Capture the cell that displays the provided text and extract its [x, y] central coordinate. 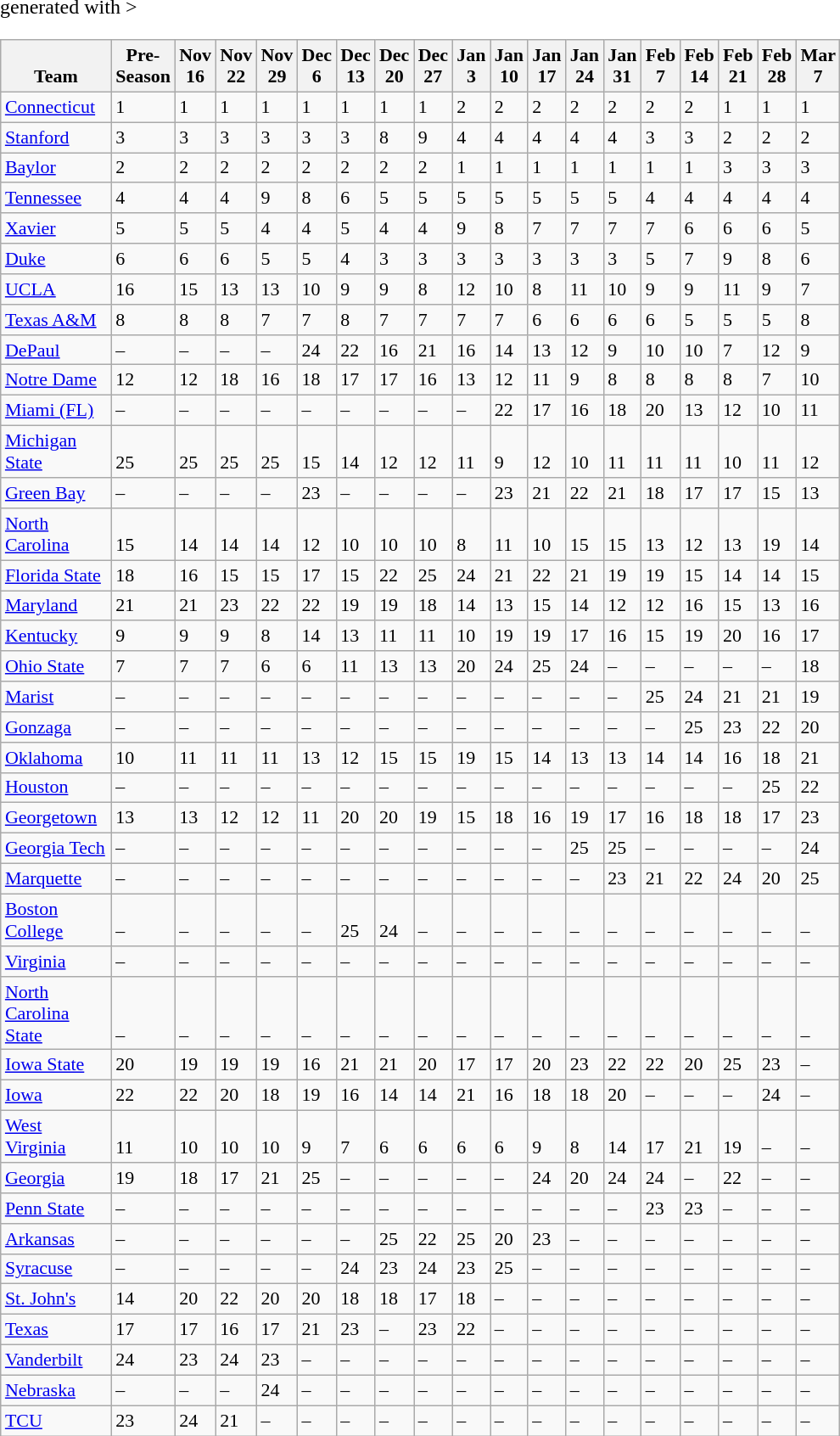
Nov 29 [277, 66]
Nov 16 [195, 66]
North Carolina [56, 533]
Jan 3 [471, 66]
Tennessee [56, 198]
Dec 27 [434, 66]
St. John's [56, 1299]
Feb 7 [661, 66]
Jan 31 [622, 66]
Notre Dame [56, 380]
Georgia [56, 1178]
Duke [56, 259]
Nebraska [56, 1390]
Georgia Tech [56, 849]
Gonzaga [56, 727]
Georgetown [56, 818]
Green Bay [56, 493]
Dec 6 [316, 66]
West Virginia [56, 1136]
Team [56, 66]
Connecticut [56, 107]
Texas [56, 1330]
Nov 22 [236, 66]
Feb 28 [777, 66]
Pre- Season [143, 66]
Dec 13 [356, 66]
TCU [56, 1421]
Marquette [56, 878]
Xavier [56, 228]
Texas A&M [56, 319]
Stanford [56, 137]
Mar 7 [818, 66]
UCLA [56, 289]
Michigan State [56, 452]
Maryland [56, 606]
Jan 24 [585, 66]
Iowa State [56, 1065]
Arkansas [56, 1238]
Oklahoma [56, 757]
Houston [56, 788]
Feb 14 [699, 66]
Marist [56, 697]
Jan 10 [509, 66]
Feb 21 [738, 66]
Virginia [56, 961]
Vanderbilt [56, 1360]
Jan 17 [546, 66]
Baylor [56, 168]
Ohio State [56, 666]
Boston College [56, 920]
DePaul [56, 350]
North Carolina State [56, 1013]
Syracuse [56, 1269]
Kentucky [56, 636]
Dec 20 [395, 66]
Miami (FL) [56, 411]
Penn State [56, 1209]
Iowa [56, 1096]
Florida State [56, 575]
